Detect which cell encompasses the target text, then output its (x, y) center coordinate. 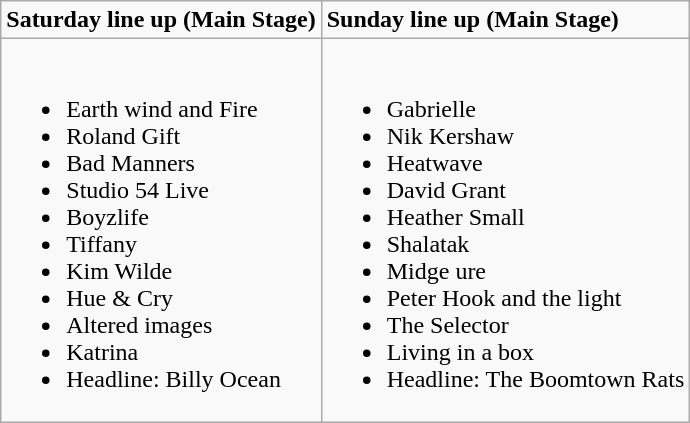
Saturday line up (Main Stage) (161, 20)
Earth wind and FireRoland GiftBad MannersStudio 54 LiveBoyzlifeTiffanyKim WildeHue & CryAltered imagesKatrinaHeadline: Billy Ocean (161, 230)
GabrielleNik KershawHeatwaveDavid GrantHeather SmallShalatakMidge urePeter Hook and the lightThe SelectorLiving in a boxHeadline: The Boomtown Rats (506, 230)
Sunday line up (Main Stage) (506, 20)
